From the cell containing the given text, extract its center point as [x, y] coordinate. 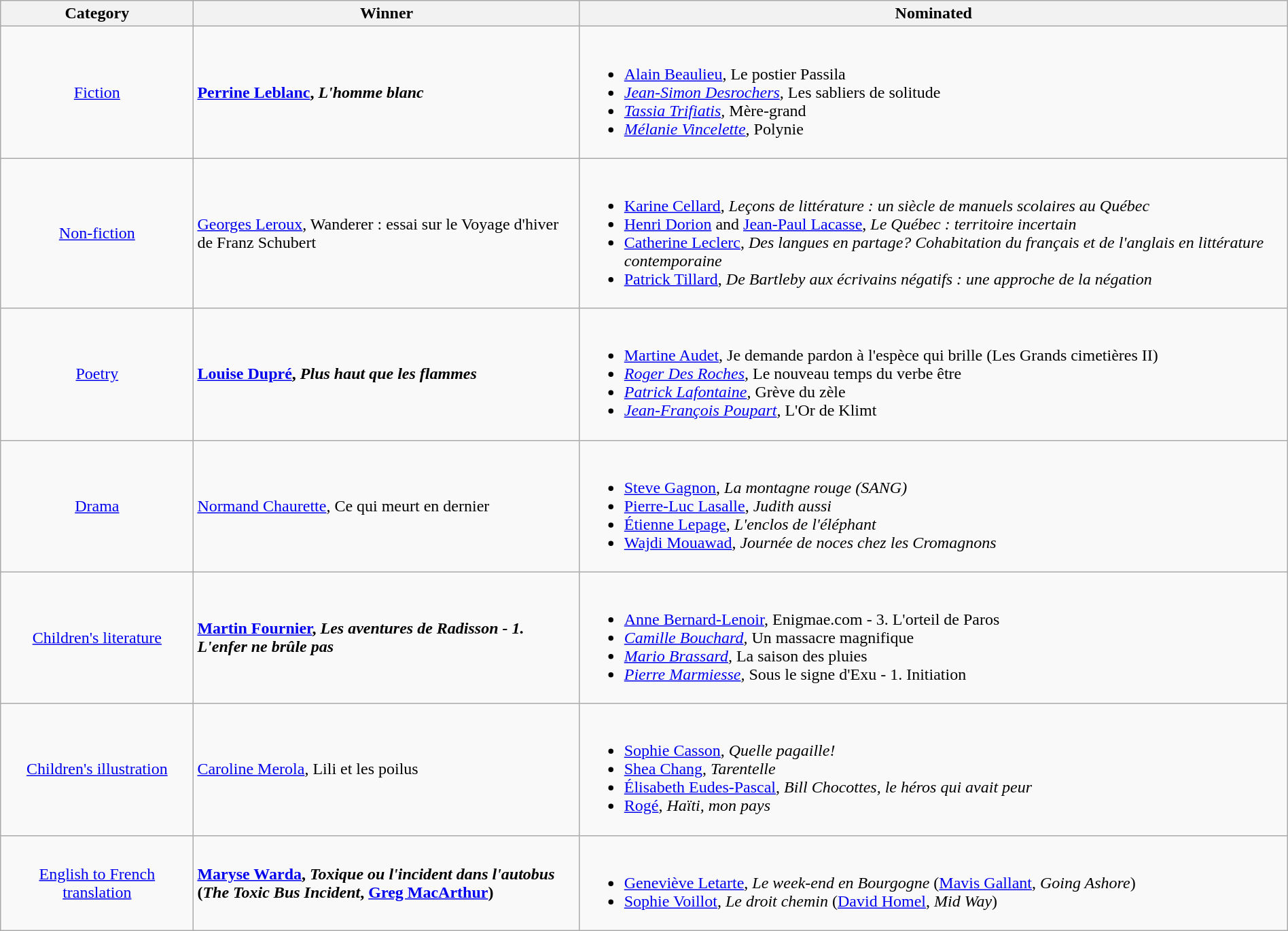
Winner [387, 14]
Children's literature [97, 638]
Fiction [97, 92]
Category [97, 14]
Drama [97, 506]
Maryse Warda, Toxique ou l'incident dans l'autobus (The Toxic Bus Incident, Greg MacArthur) [387, 883]
English to French translation [97, 883]
Geneviève Letarte, Le week-end en Bourgogne (Mavis Gallant, Going Ashore)Sophie Voillot, Le droit chemin (David Homel, Mid Way) [933, 883]
Non-fiction [97, 234]
Alain Beaulieu, Le postier PassilaJean-Simon Desrochers, Les sabliers de solitudeTassia Trifiatis, Mère-grandMélanie Vincelette, Polynie [933, 92]
Georges Leroux, Wanderer : essai sur le Voyage d'hiver de Franz Schubert [387, 234]
Martin Fournier, Les aventures de Radisson - 1. L'enfer ne brûle pas [387, 638]
Louise Dupré, Plus haut que les flammes [387, 374]
Sophie Casson, Quelle pagaille!Shea Chang, TarentelleÉlisabeth Eudes-Pascal, Bill Chocottes, le héros qui avait peurRogé, Haïti, mon pays [933, 769]
Normand Chaurette, Ce qui meurt en dernier [387, 506]
Poetry [97, 374]
Perrine Leblanc, L'homme blanc [387, 92]
Children's illustration [97, 769]
Caroline Merola, Lili et les poilus [387, 769]
Nominated [933, 14]
